Return [x, y] of the center of cell containing provided text 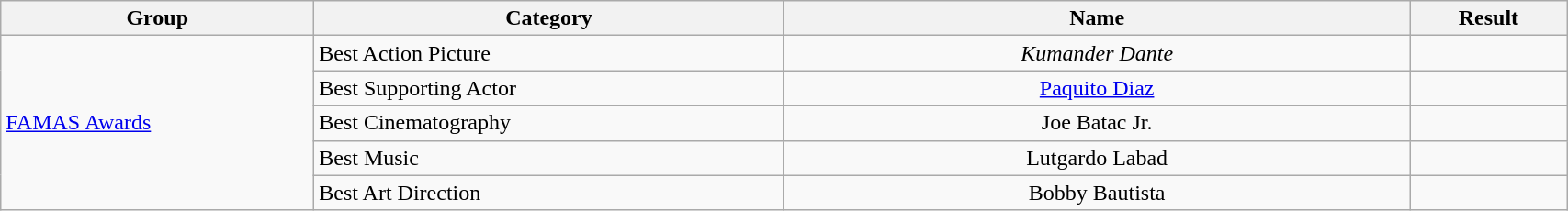
Category [549, 18]
Paquito Diaz [1097, 88]
Joe Batac Jr. [1097, 123]
FAMAS Awards [158, 123]
Lutgardo Labad [1097, 158]
Result [1488, 18]
Kumander Dante [1097, 53]
Best Music [549, 158]
Group [158, 18]
Best Supporting Actor [549, 88]
Best Art Direction [549, 193]
Best Cinematography [549, 123]
Best Action Picture [549, 53]
Bobby Bautista [1097, 193]
Name [1097, 18]
